Identify which cell holds the provided text, then report its [X, Y] central coordinate. 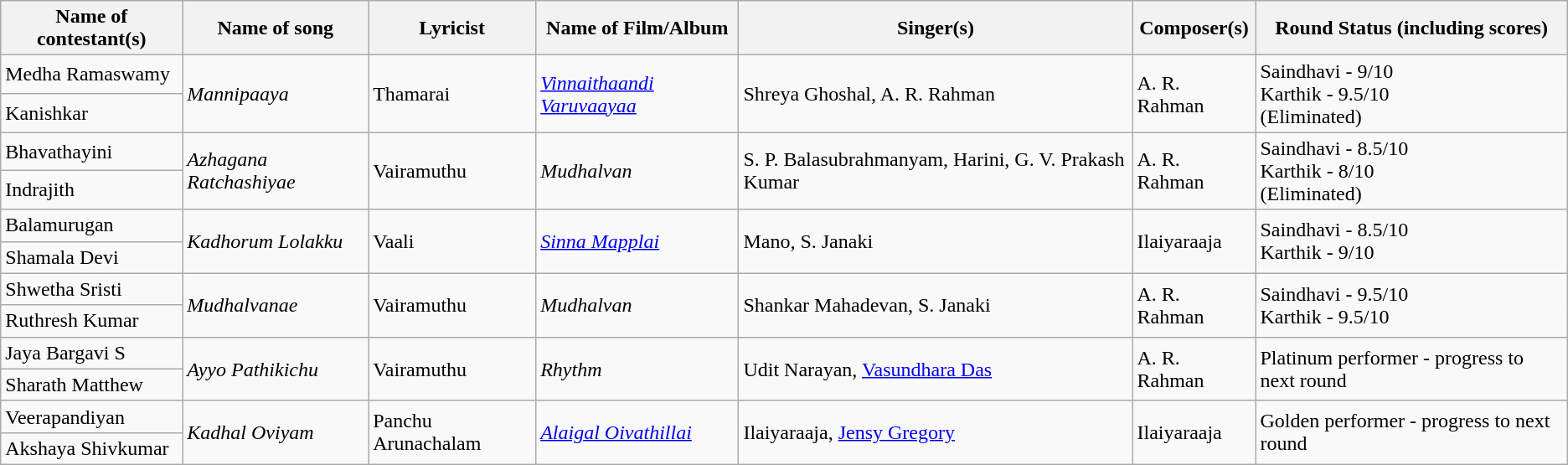
Kadhorum Lolakku [276, 241]
Mannipaaya [276, 94]
Singer(s) [936, 28]
Name of song [276, 28]
Saindhavi - 9.5/10Karthik - 9.5/10 [1411, 305]
Composer(s) [1194, 28]
Saindhavi - 8.5/10Karthik - 8/10(Eliminated) [1411, 171]
Vinnaithaandi Varuvaayaa [637, 94]
Name of Film/Album [637, 28]
Sharath Matthew [92, 385]
Jaya Bargavi S [92, 353]
Ruthresh Kumar [92, 321]
Shankar Mahadevan, S. Janaki [936, 305]
Platinum performer - progress to next round [1411, 369]
Saindhavi - 8.5/10Karthik - 9/10 [1411, 241]
Ilaiyaraaja, Jensy Gregory [936, 432]
Golden performer - progress to next round [1411, 432]
Shreya Ghoshal, A. R. Rahman [936, 94]
Mudhalvanae [276, 305]
Ayyo Pathikichu [276, 369]
Round Status (including scores) [1411, 28]
Vaali [452, 241]
Kanishkar [92, 113]
Shamala Devi [92, 257]
Name of contestant(s) [92, 28]
Medha Ramaswamy [92, 75]
Panchu Arunachalam [452, 432]
Lyricist [452, 28]
S. P. Balasubrahmanyam, Harini, G. V. Prakash Kumar [936, 171]
Akshaya Shivkumar [92, 448]
Sinna Mapplai [637, 241]
Veerapandiyan [92, 416]
Kadhal Oviyam [276, 432]
Mano, S. Janaki [936, 241]
Bhavathayini [92, 152]
Balamurugan [92, 225]
Udit Narayan, Vasundhara Das [936, 369]
Shwetha Sristi [92, 289]
Saindhavi - 9/10Karthik - 9.5/10(Eliminated) [1411, 94]
Rhythm [637, 369]
Azhagana Ratchashiyae [276, 171]
Alaigal Oivathillai [637, 432]
Thamarai [452, 94]
Indrajith [92, 190]
